Search for the cell housing the specified text and yield its (X, Y) center coordinate. 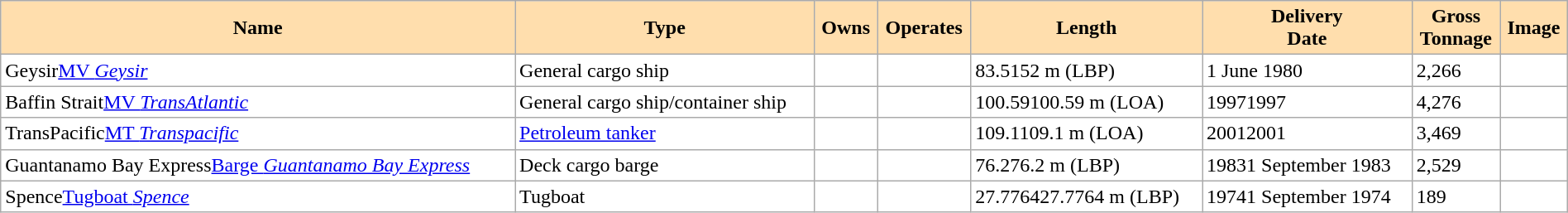
Name (258, 28)
2,529 (1456, 165)
4,276 (1456, 102)
Image (1534, 28)
19971997 (1307, 102)
1 June 1980 (1307, 70)
Petroleum tanker (665, 133)
83.5152 m (LBP) (1087, 70)
Type (665, 28)
General cargo ship/container ship (665, 102)
Owns (846, 28)
Tugboat (665, 196)
DeliveryDate (1307, 28)
2,266 (1456, 70)
Guantanamo Bay ExpressBarge Guantanamo Bay Express (258, 165)
76.276.2 m (LBP) (1087, 165)
General cargo ship (665, 70)
3,469 (1456, 133)
109.1109.1 m (LOA) (1087, 133)
19741 September 1974 (1307, 196)
189 (1456, 196)
27.776427.7764 m (LBP) (1087, 196)
SpenceTugboat Spence (258, 196)
20012001 (1307, 133)
Baffin StraitMV TransAtlantic (258, 102)
100.59100.59 m (LOA) (1087, 102)
GeysirMV Geysir (258, 70)
19831 September 1983 (1307, 165)
Length (1087, 28)
Operates (925, 28)
TransPacificMT Transpacific (258, 133)
GrossTonnage (1456, 28)
Deck cargo barge (665, 165)
